Return (X, Y) of the center of cell containing provided text 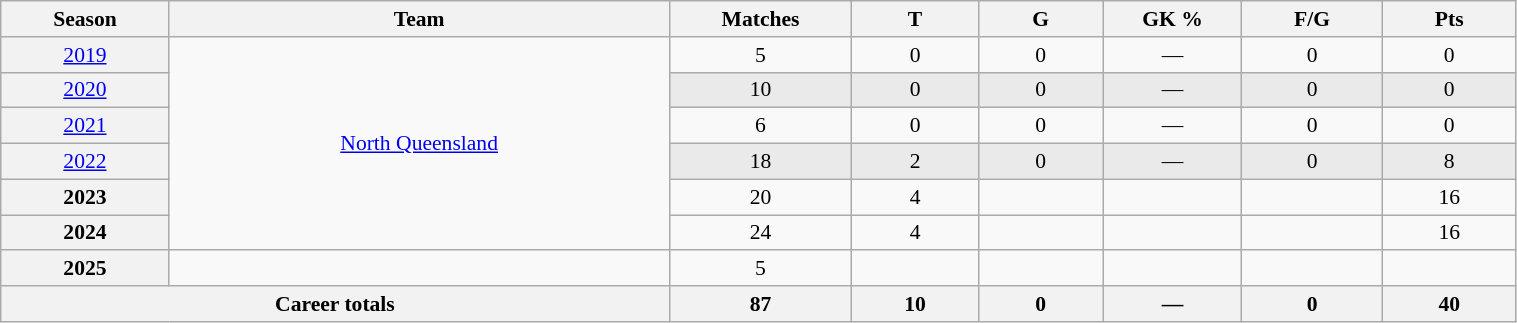
87 (760, 304)
Season (85, 19)
24 (760, 233)
GK % (1172, 19)
F/G (1312, 19)
Pts (1449, 19)
2023 (85, 197)
Matches (760, 19)
20 (760, 197)
8 (1449, 162)
2021 (85, 126)
2024 (85, 233)
18 (760, 162)
6 (760, 126)
40 (1449, 304)
2 (915, 162)
2020 (85, 90)
2025 (85, 269)
T (915, 19)
Team (419, 19)
North Queensland (419, 144)
Career totals (335, 304)
G (1040, 19)
2022 (85, 162)
2019 (85, 55)
